Find where the given text appears and provide that cell's center as (x, y) coordinate. 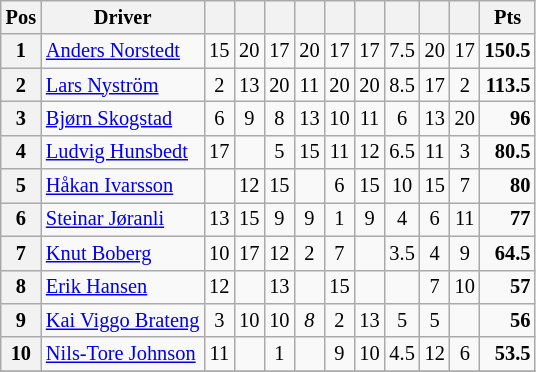
Steinar Jøranli (122, 219)
7.5 (402, 51)
113.5 (508, 85)
64.5 (508, 253)
80.5 (508, 152)
Bjørn Skogstad (122, 118)
80 (508, 186)
96 (508, 118)
Erik Hansen (122, 287)
57 (508, 287)
6.5 (402, 152)
Pts (508, 17)
Anders Norstedt (122, 51)
77 (508, 219)
Ludvig Hunsbedt (122, 152)
3.5 (402, 253)
4.5 (402, 354)
8.5 (402, 85)
Kai Viggo Brateng (122, 320)
Håkan Ivarsson (122, 186)
Knut Boberg (122, 253)
Lars Nyström (122, 85)
Pos (21, 17)
53.5 (508, 354)
150.5 (508, 51)
Driver (122, 17)
56 (508, 320)
Nils-Tore Johnson (122, 354)
